From the cell containing the given text, extract its center point as (x, y) coordinate. 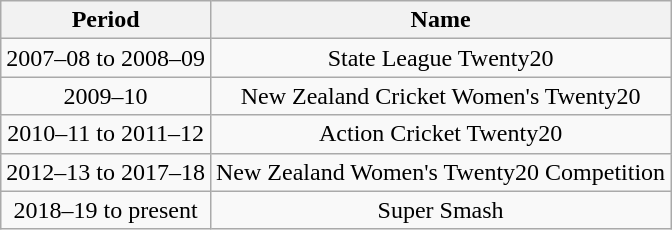
Action Cricket Twenty20 (440, 134)
New Zealand Women's Twenty20 Competition (440, 172)
State League Twenty20 (440, 58)
New Zealand Cricket Women's Twenty20 (440, 96)
2018–19 to present (106, 210)
2010–11 to 2011–12 (106, 134)
Super Smash (440, 210)
Name (440, 20)
2012–13 to 2017–18 (106, 172)
2007–08 to 2008–09 (106, 58)
Period (106, 20)
2009–10 (106, 96)
